Return (x, y) of the center of cell containing provided text 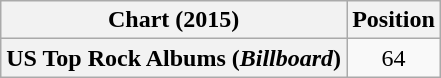
Position (394, 20)
US Top Rock Albums (Billboard) (174, 58)
Chart (2015) (174, 20)
64 (394, 58)
